Detect which cell encompasses the target text, then output its (x, y) center coordinate. 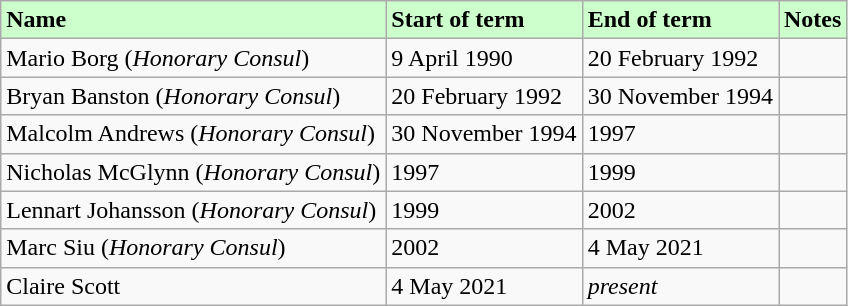
Bryan Banston (Honorary Consul) (194, 96)
Nicholas McGlynn (Honorary Consul) (194, 172)
Malcolm Andrews (Honorary Consul) (194, 134)
Name (194, 20)
present (680, 286)
Start of term (484, 20)
Notes (812, 20)
Lennart Johansson (Honorary Consul) (194, 210)
Mario Borg (Honorary Consul) (194, 58)
Marc Siu (Honorary Consul) (194, 248)
Claire Scott (194, 286)
9 April 1990 (484, 58)
End of term (680, 20)
